Output the [x, y] coordinate of the center of the cell containing the given text.  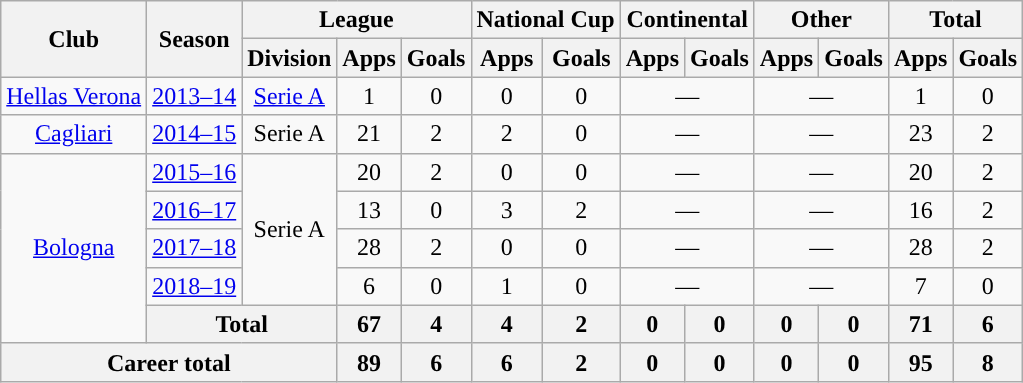
Season [194, 39]
Career total [169, 362]
Cagliari [74, 134]
National Cup [546, 20]
Other [821, 20]
89 [369, 362]
2018–19 [194, 286]
67 [369, 324]
Continental [687, 20]
2017–18 [194, 248]
8 [988, 362]
21 [369, 134]
95 [920, 362]
3 [507, 210]
League [356, 20]
7 [920, 286]
2016–17 [194, 210]
2013–14 [194, 96]
2014–15 [194, 134]
Club [74, 39]
Hellas Verona [74, 96]
Division [290, 58]
13 [369, 210]
2015–16 [194, 172]
Bologna [74, 248]
23 [920, 134]
16 [920, 210]
71 [920, 324]
